Return the [x, y] coordinate for the center point of the cell that contains the specified text.  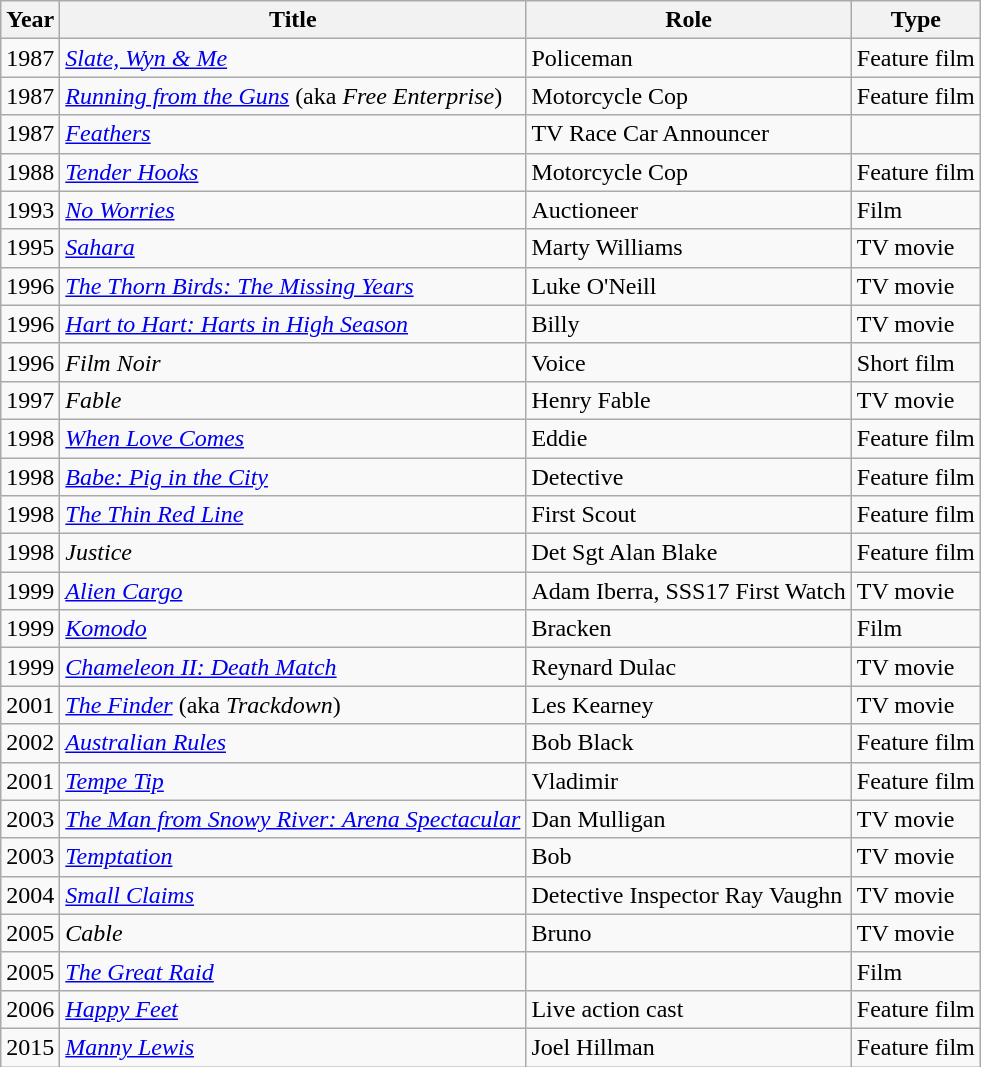
Reynard Dulac [688, 667]
When Love Comes [293, 438]
Les Kearney [688, 705]
Luke O'Neill [688, 286]
1988 [30, 172]
Fable [293, 400]
Role [688, 20]
Short film [916, 362]
Sahara [293, 248]
The Finder (aka Trackdown) [293, 705]
1993 [30, 210]
Year [30, 20]
The Thorn Birds: The Missing Years [293, 286]
Marty Williams [688, 248]
Henry Fable [688, 400]
2004 [30, 895]
First Scout [688, 515]
Manny Lewis [293, 1047]
Detective [688, 477]
Komodo [293, 629]
Bracken [688, 629]
Det Sgt Alan Blake [688, 553]
Temptation [293, 857]
Tempe Tip [293, 781]
Title [293, 20]
Joel Hillman [688, 1047]
Voice [688, 362]
Alien Cargo [293, 591]
No Worries [293, 210]
Australian Rules [293, 743]
Bruno [688, 933]
1995 [30, 248]
The Great Raid [293, 971]
1997 [30, 400]
Slate, Wyn & Me [293, 58]
Dan Mulligan [688, 819]
Type [916, 20]
2015 [30, 1047]
Happy Feet [293, 1009]
Live action cast [688, 1009]
Policeman [688, 58]
Hart to Hart: Harts in High Season [293, 324]
TV Race Car Announcer [688, 134]
Bob [688, 857]
2006 [30, 1009]
Billy [688, 324]
Small Claims [293, 895]
The Man from Snowy River: Arena Spectacular [293, 819]
Film Noir [293, 362]
Auctioneer [688, 210]
Tender Hooks [293, 172]
2002 [30, 743]
Detective Inspector Ray Vaughn [688, 895]
Chameleon II: Death Match [293, 667]
Vladimir [688, 781]
Bob Black [688, 743]
Justice [293, 553]
Cable [293, 933]
Babe: Pig in the City [293, 477]
Running from the Guns (aka Free Enterprise) [293, 96]
Adam Iberra, SSS17 First Watch [688, 591]
Eddie [688, 438]
Feathers [293, 134]
The Thin Red Line [293, 515]
